Scan for the cell matching the given text and deliver its (X, Y) coordinate at center. 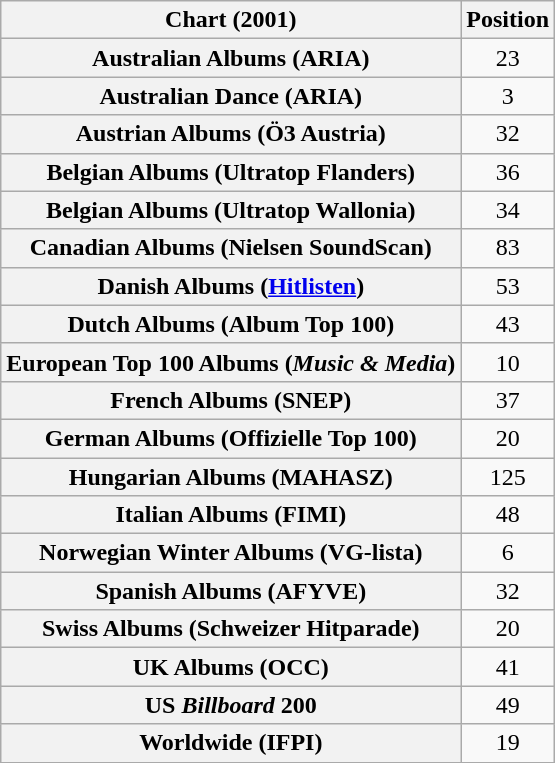
French Albums (SNEP) (231, 400)
Belgian Albums (Ultratop Wallonia) (231, 210)
Australian Dance (ARIA) (231, 96)
19 (508, 743)
UK Albums (OCC) (231, 667)
48 (508, 515)
Spanish Albums (AFYVE) (231, 591)
43 (508, 324)
Danish Albums (Hitlisten) (231, 286)
Dutch Albums (Album Top 100) (231, 324)
German Albums (Offizielle Top 100) (231, 438)
83 (508, 248)
6 (508, 553)
3 (508, 96)
41 (508, 667)
34 (508, 210)
53 (508, 286)
Australian Albums (ARIA) (231, 58)
Position (508, 20)
Chart (2001) (231, 20)
Hungarian Albums (MAHASZ) (231, 477)
Austrian Albums (Ö3 Austria) (231, 134)
Norwegian Winter Albums (VG-lista) (231, 553)
Italian Albums (FIMI) (231, 515)
Worldwide (IFPI) (231, 743)
36 (508, 172)
125 (508, 477)
US Billboard 200 (231, 705)
Canadian Albums (Nielsen SoundScan) (231, 248)
23 (508, 58)
10 (508, 362)
Swiss Albums (Schweizer Hitparade) (231, 629)
37 (508, 400)
Belgian Albums (Ultratop Flanders) (231, 172)
European Top 100 Albums (Music & Media) (231, 362)
49 (508, 705)
